Pinpoint the cell where the given text exists, returning its [X, Y] midpoint coordinate. 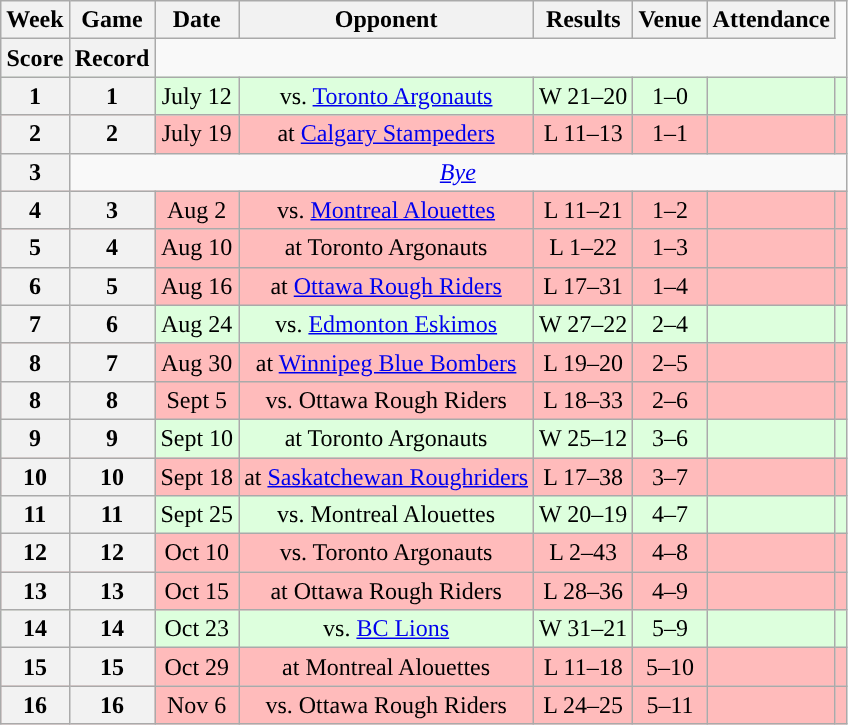
5–11 [670, 705]
Date [197, 20]
Week [35, 20]
Oct 10 [197, 553]
L 19–20 [584, 362]
July 19 [197, 134]
W 21–20 [584, 96]
L 11–13 [584, 134]
W 31–21 [584, 629]
Aug 24 [197, 324]
at Montreal Alouettes [386, 667]
Nov 6 [197, 705]
L 11–18 [584, 667]
July 12 [197, 96]
4–8 [670, 553]
vs. Edmonton Eskimos [386, 324]
Aug 10 [197, 248]
Results [584, 20]
Oct 23 [197, 629]
1–0 [670, 96]
L 28–36 [584, 591]
3–6 [670, 438]
3–7 [670, 477]
Bye [458, 172]
Sept 10 [197, 438]
at Winnipeg Blue Bombers [386, 362]
W 20–19 [584, 515]
at Calgary Stampeders [386, 134]
4–9 [670, 591]
Aug 30 [197, 362]
2–6 [670, 400]
Aug 2 [197, 210]
1–1 [670, 134]
Oct 15 [197, 591]
L 1–22 [584, 248]
1–4 [670, 286]
2–5 [670, 362]
Oct 29 [197, 667]
5–9 [670, 629]
at Saskatchewan Roughriders [386, 477]
W 27–22 [584, 324]
Venue [670, 20]
Record [112, 58]
L 18–33 [584, 400]
Score [35, 58]
vs. BC Lions [386, 629]
L 17–38 [584, 477]
Opponent [386, 20]
Sept 5 [197, 400]
Sept 18 [197, 477]
Attendance [771, 20]
2–4 [670, 324]
1–2 [670, 210]
L 17–31 [584, 286]
1–3 [670, 248]
4–7 [670, 515]
L 2–43 [584, 553]
W 25–12 [584, 438]
5–10 [670, 667]
Aug 16 [197, 286]
L 11–21 [584, 210]
L 24–25 [584, 705]
Sept 25 [197, 515]
Game [112, 20]
